Find where the given text appears and provide that cell's center as [x, y] coordinate. 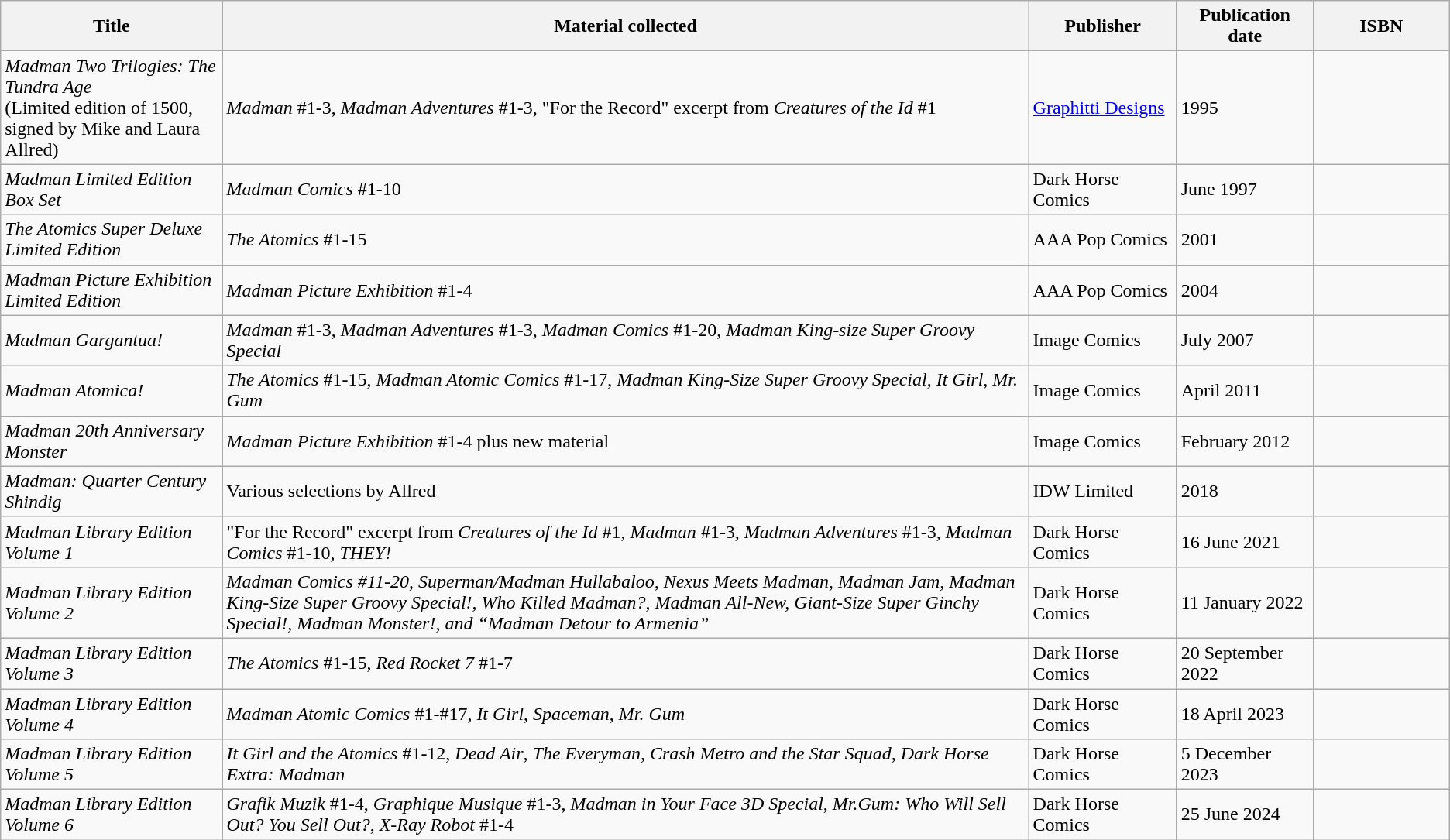
Madman Library Edition Volume 5 [112, 765]
"For the Record" excerpt from Creatures of the Id #1, Madman #1-3, Madman Adventures #1-3, Madman Comics #1-10, THEY! [626, 542]
Various selections by Allred [626, 491]
ISBN [1381, 26]
16 June 2021 [1245, 542]
2004 [1245, 290]
Madman Picture Exhibition #1-4 [626, 290]
February 2012 [1245, 441]
IDW Limited [1103, 491]
Madman 20th Anniversary Monster [112, 441]
Publisher [1103, 26]
The Atomics #1-15, Madman Atomic Comics #1-17, Madman King-Size Super Groovy Special, It Girl, Mr. Gum [626, 390]
June 1997 [1245, 189]
Publication date [1245, 26]
Graphitti Designs [1103, 108]
Material collected [626, 26]
The Atomics #1-15, Red Rocket 7 #1-7 [626, 663]
Title [112, 26]
2001 [1245, 240]
Grafik Muzik #1-4, Graphique Musique #1-3, Madman in Your Face 3D Special, Mr.Gum: Who Will Sell Out? You Sell Out?, X-Ray Robot #1-4 [626, 814]
Madman #1-3, Madman Adventures #1-3, Madman Comics #1-20, Madman King-size Super Groovy Special [626, 341]
25 June 2024 [1245, 814]
Madman Library Edition Volume 2 [112, 602]
Madman Limited Edition Box Set [112, 189]
Madman Library Edition Volume 3 [112, 663]
Madman: Quarter Century Shindig [112, 491]
The Atomics Super Deluxe Limited Edition [112, 240]
Madman Comics #1-10 [626, 189]
April 2011 [1245, 390]
Madman Library Edition Volume 4 [112, 714]
2018 [1245, 491]
Madman Library Edition Volume 6 [112, 814]
Madman Gargantua! [112, 341]
The Atomics #1-15 [626, 240]
18 April 2023 [1245, 714]
Madman Library Edition Volume 1 [112, 542]
Madman Picture Exhibition #1-4 plus new material [626, 441]
11 January 2022 [1245, 602]
Madman Atomic Comics #1-#17, It Girl, Spaceman, Mr. Gum [626, 714]
Madman #1-3, Madman Adventures #1-3, "For the Record" excerpt from Creatures of the Id #1 [626, 108]
It Girl and the Atomics #1-12, Dead Air, The Everyman, Crash Metro and the Star Squad, Dark Horse Extra: Madman [626, 765]
20 September 2022 [1245, 663]
Madman Atomica! [112, 390]
July 2007 [1245, 341]
Madman Picture Exhibition Limited Edition [112, 290]
5 December 2023 [1245, 765]
1995 [1245, 108]
Madman Two Trilogies: The Tundra Age(Limited edition of 1500, signed by Mike and Laura Allred) [112, 108]
